Find where the given text appears and provide that cell's center as [x, y] coordinate. 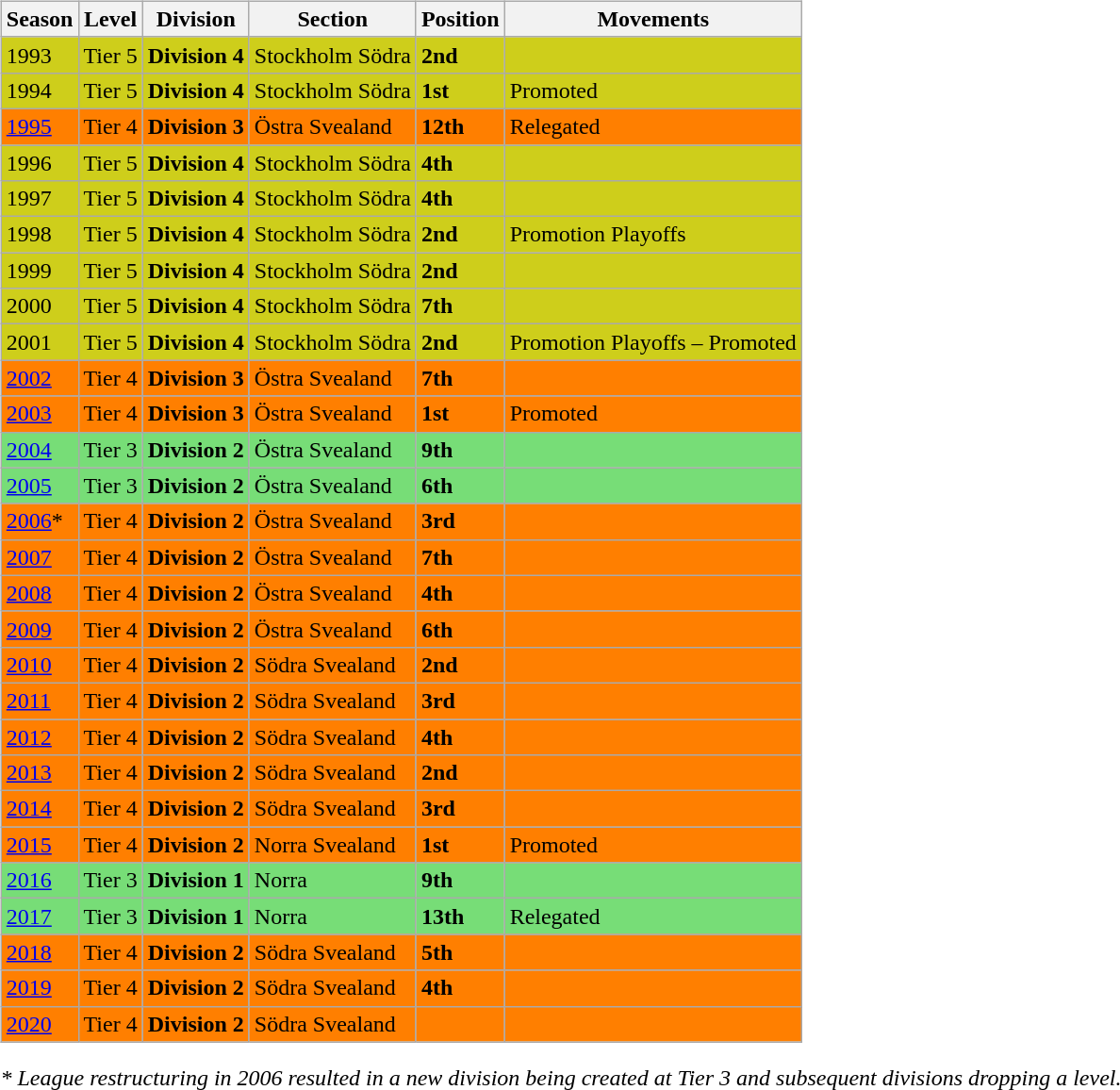
Division [196, 19]
2017 [40, 917]
2015 [40, 845]
2004 [40, 450]
1993 [40, 55]
2000 [40, 306]
Norra Svealand [332, 845]
2003 [40, 414]
2012 [40, 736]
1996 [40, 163]
Level [110, 19]
Movements [652, 19]
1997 [40, 199]
1994 [40, 91]
Promotion Playoffs [652, 235]
2011 [40, 701]
2013 [40, 773]
5th [460, 952]
1995 [40, 126]
2008 [40, 593]
12th [460, 126]
1998 [40, 235]
2009 [40, 629]
1999 [40, 271]
Season [40, 19]
2016 [40, 881]
2006* [40, 521]
2019 [40, 988]
2002 [40, 378]
2010 [40, 665]
2020 [40, 1024]
2005 [40, 486]
Position [460, 19]
2007 [40, 557]
Section [332, 19]
2018 [40, 952]
2014 [40, 809]
2001 [40, 342]
13th [460, 917]
Promotion Playoffs – Promoted [652, 342]
